Determine the (X, Y) coordinate at the center of the cell enclosing the given text.  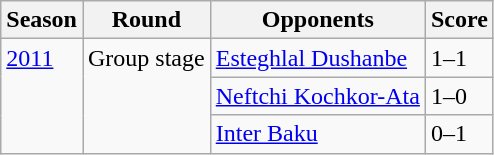
0–1 (459, 134)
2011 (42, 96)
Season (42, 20)
Score (459, 20)
1–0 (459, 96)
Esteghlal Dushanbe (318, 58)
Opponents (318, 20)
Inter Baku (318, 134)
Round (146, 20)
Neftchi Kochkor-Ata (318, 96)
Group stage (146, 96)
1–1 (459, 58)
